Extract the [x, y] coordinate from the center of the cell holding the provided text.  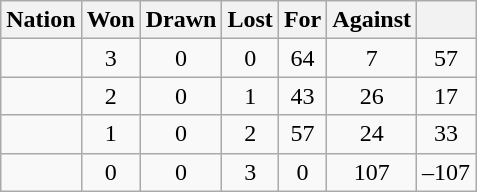
Nation [41, 20]
Won [110, 20]
64 [302, 58]
7 [372, 58]
107 [372, 172]
33 [446, 134]
Drawn [181, 20]
24 [372, 134]
43 [302, 96]
For [302, 20]
Lost [250, 20]
17 [446, 96]
–107 [446, 172]
Against [372, 20]
26 [372, 96]
